Return [X, Y] of the center of cell containing provided text 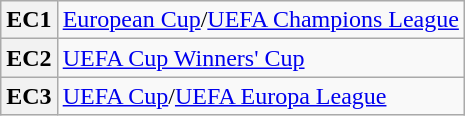
UEFA Cup Winners' Cup [260, 58]
UEFA Cup/UEFA Europa League [260, 96]
EC1 [29, 20]
European Cup/UEFA Champions League [260, 20]
EC3 [29, 96]
EC2 [29, 58]
